From the cell containing the given text, extract its center point as [x, y] coordinate. 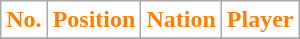
Player [260, 20]
Nation [181, 20]
No. [24, 20]
Position [94, 20]
